Provide the (x, y) coordinate of the cell's center where the given text is located.  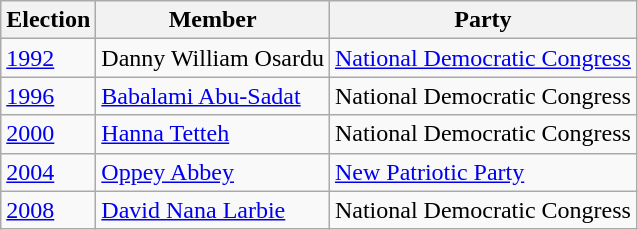
2008 (48, 210)
1996 (48, 96)
Danny William Osardu (213, 58)
2004 (48, 172)
David Nana Larbie (213, 210)
1992 (48, 58)
Hanna Tetteh (213, 134)
Member (213, 20)
Election (48, 20)
Oppey Abbey (213, 172)
2000 (48, 134)
New Patriotic Party (482, 172)
Party (482, 20)
Babalami Abu-Sadat (213, 96)
